Find where the given text appears and provide that cell's center as [X, Y] coordinate. 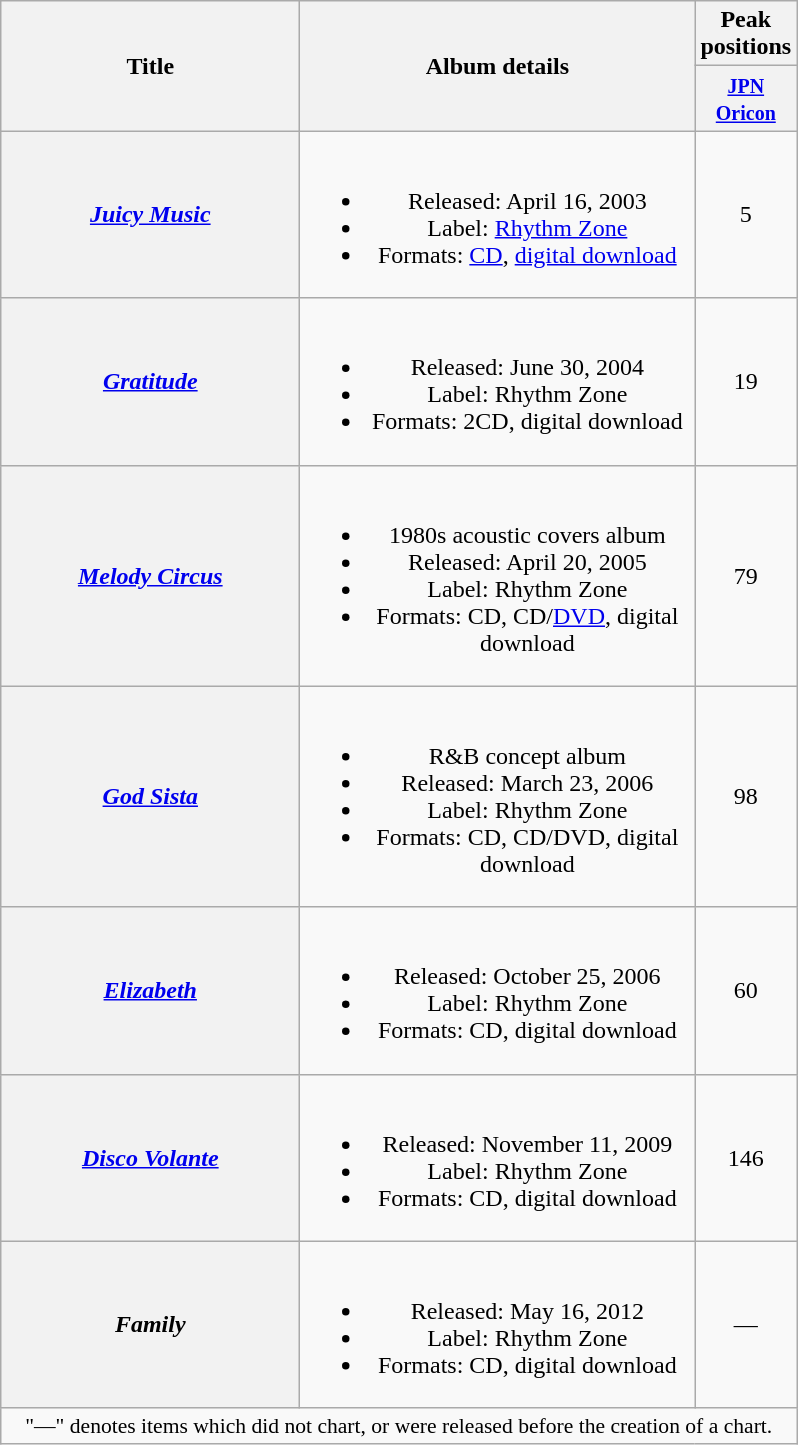
Gratitude [150, 382]
"—" denotes items which did not chart, or were released before the creation of a chart. [399, 1426]
JPNOricon [746, 98]
Family [150, 1324]
Disco Volante [150, 1158]
Released: November 11, 2009Label: Rhythm ZoneFormats: CD, digital download [498, 1158]
Released: October 25, 2006Label: Rhythm ZoneFormats: CD, digital download [498, 990]
1980s acoustic covers albumReleased: April 20, 2005Label: Rhythm ZoneFormats: CD, CD/DVD, digital download [498, 576]
Album details [498, 66]
79 [746, 576]
Released: June 30, 2004Label: Rhythm ZoneFormats: 2CD, digital download [498, 382]
146 [746, 1158]
5 [746, 214]
19 [746, 382]
Released: April 16, 2003Label: Rhythm ZoneFormats: CD, digital download [498, 214]
Juicy Music [150, 214]
Title [150, 66]
Melody Circus [150, 576]
R&B concept albumReleased: March 23, 2006Label: Rhythm ZoneFormats: CD, CD/DVD, digital download [498, 796]
98 [746, 796]
— [746, 1324]
Peak positions [746, 34]
God Sista [150, 796]
Released: May 16, 2012Label: Rhythm ZoneFormats: CD, digital download [498, 1324]
Elizabeth [150, 990]
60 [746, 990]
